Return the (x, y) coordinate for the center point of the cell that contains the specified text.  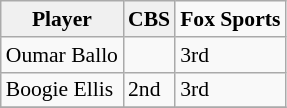
2nd (149, 90)
Boogie Ellis (62, 90)
Fox Sports (230, 19)
Player (62, 19)
CBS (149, 19)
Oumar Ballo (62, 55)
